Identify which cell holds the provided text, then report its (x, y) central coordinate. 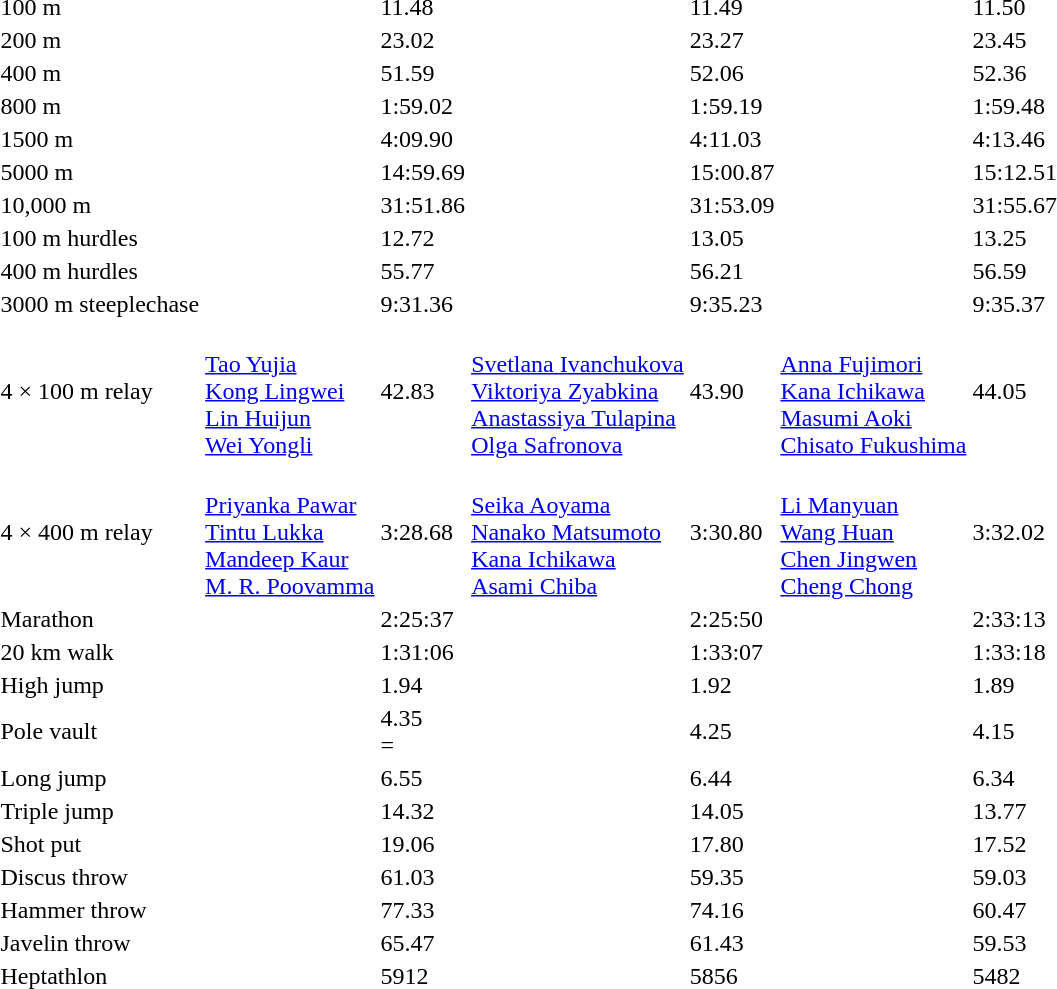
Svetlana IvanchukovaViktoriya ZyabkinaAnastassiya TulapinaOlga Safronova (578, 391)
14:59.69 (423, 172)
1:33:07 (732, 652)
12.72 (423, 238)
17.80 (732, 844)
13.05 (732, 238)
61.43 (732, 943)
42.83 (423, 391)
74.16 (732, 910)
4:09.90 (423, 139)
59.35 (732, 877)
3:28.68 (423, 532)
6.44 (732, 778)
3:30.80 (732, 532)
43.90 (732, 391)
1.94 (423, 685)
2:25:37 (423, 619)
14.32 (423, 811)
9:35.23 (732, 304)
14.05 (732, 811)
Anna FujimoriKana IchikawaMasumi AokiChisato Fukushima (874, 391)
23.02 (423, 40)
4:11.03 (732, 139)
77.33 (423, 910)
4.25 (732, 732)
9:31.36 (423, 304)
31:51.86 (423, 205)
1:59.19 (732, 106)
1:59.02 (423, 106)
Seika AoyamaNanako MatsumotoKana IchikawaAsami Chiba (578, 532)
51.59 (423, 73)
6.55 (423, 778)
15:00.87 (732, 172)
2:25:50 (732, 619)
Priyanka PawarTintu LukkaMandeep KaurM. R. Poovamma (290, 532)
4.35= (423, 732)
19.06 (423, 844)
1:31:06 (423, 652)
31:53.09 (732, 205)
23.27 (732, 40)
1.92 (732, 685)
55.77 (423, 271)
65.47 (423, 943)
52.06 (732, 73)
Li ManyuanWang HuanChen JingwenCheng Chong (874, 532)
Tao YujiaKong LingweiLin HuijunWei Yongli (290, 391)
56.21 (732, 271)
61.03 (423, 877)
